Provide the [X, Y] coordinate of the cell's center where the given text is located.  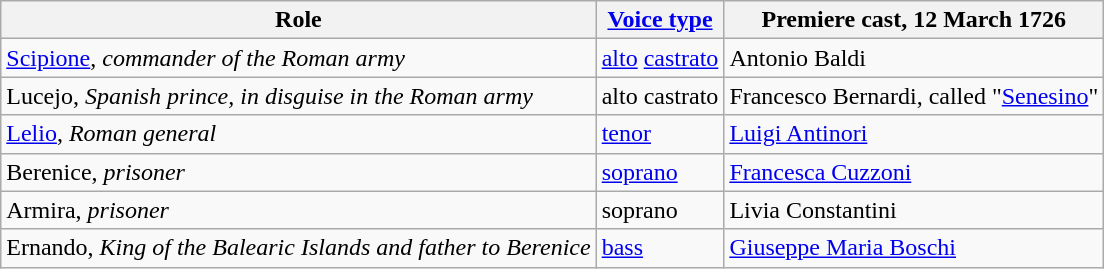
bass [660, 248]
Luigi Antinori [914, 134]
Livia Constantini [914, 210]
Francesca Cuzzoni [914, 172]
Berenice, prisoner [298, 172]
Lucejo, Spanish prince, in disguise in the Roman army [298, 96]
tenor [660, 134]
Giuseppe Maria Boschi [914, 248]
Ernando, King of the Balearic Islands and father to Berenice [298, 248]
Francesco Bernardi, called "Senesino" [914, 96]
Antonio Baldi [914, 58]
Lelio, Roman general [298, 134]
Premiere cast, 12 March 1726 [914, 20]
Voice type [660, 20]
Armira, prisoner [298, 210]
Role [298, 20]
Scipione, commander of the Roman army [298, 58]
